For the text-containing cell, return its midpoint in (x, y) coordinate format. 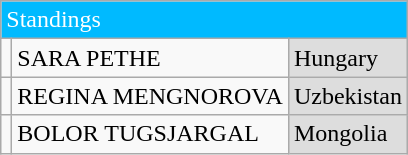
REGINA MENGNOROVA (150, 96)
Hungary (348, 58)
BOLOR TUGSJARGAL (150, 134)
Standings (204, 20)
SARA PETHE (150, 58)
Mongolia (348, 134)
Uzbekistan (348, 96)
